Return the (x, y) coordinate for the center point of the cell that contains the specified text.  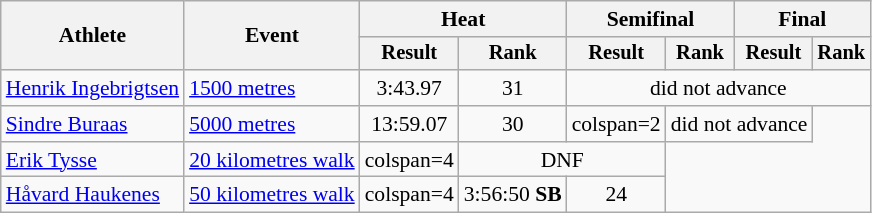
50 kilometres walk (272, 195)
Sindre Buraas (92, 124)
24 (616, 195)
3:43.97 (410, 88)
Håvard Haukenes (92, 195)
Heat (464, 19)
31 (513, 88)
Event (272, 36)
20 kilometres walk (272, 160)
3:56:50 SB (513, 195)
colspan=2 (616, 124)
DNF (562, 160)
5000 metres (272, 124)
13:59.07 (410, 124)
1500 metres (272, 88)
30 (513, 124)
Final (802, 19)
Semifinal (651, 19)
Athlete (92, 36)
Erik Tysse (92, 160)
Henrik Ingebrigtsen (92, 88)
